From the cell containing the given text, extract its center point as (X, Y) coordinate. 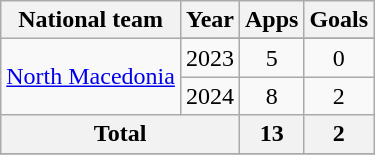
2024 (210, 96)
Year (210, 20)
Total (120, 134)
0 (339, 58)
13 (271, 134)
2023 (210, 58)
5 (271, 58)
National team (91, 20)
North Macedonia (91, 77)
Goals (339, 20)
8 (271, 96)
Apps (271, 20)
